From the cell containing the given text, extract its center point as [X, Y] coordinate. 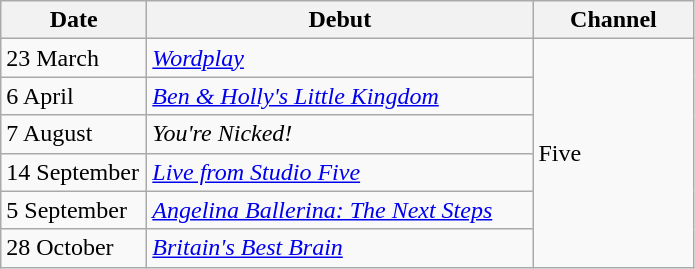
23 March [74, 58]
6 April [74, 96]
28 October [74, 248]
Britain's Best Brain [340, 248]
Live from Studio Five [340, 172]
Channel [614, 20]
Debut [340, 20]
7 August [74, 134]
Ben & Holly's Little Kingdom [340, 96]
Wordplay [340, 58]
14 September [74, 172]
Five [614, 153]
You're Nicked! [340, 134]
Date [74, 20]
Angelina Ballerina: The Next Steps [340, 210]
5 September [74, 210]
